Scan for the cell matching the given text and deliver its [x, y] coordinate at center. 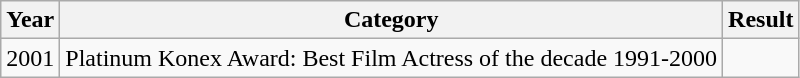
Category [392, 20]
2001 [30, 58]
Year [30, 20]
Platinum Konex Award: Best Film Actress of the decade 1991-2000 [392, 58]
Result [761, 20]
